Scan for the cell matching the given text and deliver its (X, Y) coordinate at center. 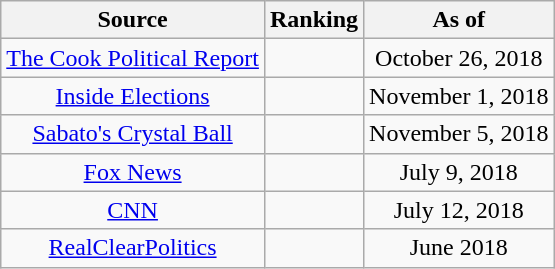
June 2018 (459, 248)
CNN (133, 210)
Sabato's Crystal Ball (133, 134)
November 5, 2018 (459, 134)
Source (133, 20)
July 9, 2018 (459, 172)
The Cook Political Report (133, 58)
As of (459, 20)
Fox News (133, 172)
Inside Elections (133, 96)
October 26, 2018 (459, 58)
November 1, 2018 (459, 96)
RealClearPolitics (133, 248)
July 12, 2018 (459, 210)
Ranking (314, 20)
